Determine the [X, Y] coordinate at the center of the cell enclosing the given text.  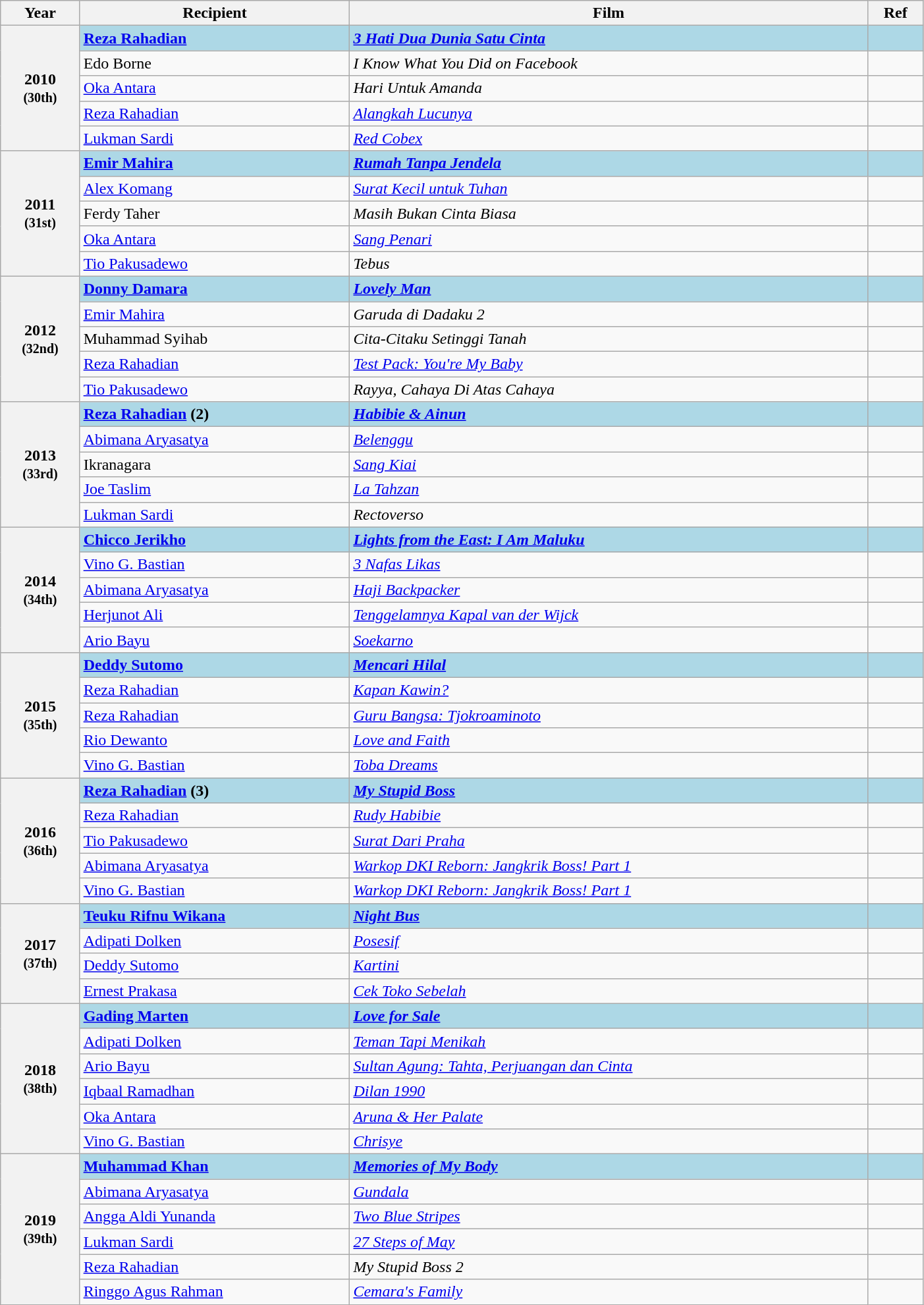
Rayya, Cahaya Di Atas Cahaya [609, 389]
Year [40, 13]
Love and Faith [609, 740]
Dilan 1990 [609, 1091]
Cemara's Family [609, 1292]
Masih Bukan Cinta Biasa [609, 213]
Haji Backpacker [609, 590]
Herjunot Ali [215, 615]
Muhammad Khan [215, 1167]
Test Pack: You're My Baby [609, 364]
Toba Dreams [609, 765]
Kapan Kawin? [609, 690]
Habibie & Ainun [609, 414]
2017(37th) [40, 953]
Gading Marten [215, 1016]
3 Hati Dua Dunia Satu Cinta [609, 38]
Posesif [609, 941]
My Stupid Boss [609, 791]
Alangkah Lucunya [609, 113]
Chrisye [609, 1142]
Lovely Man [609, 289]
Rio Dewanto [215, 740]
Sang Kiai [609, 464]
Tenggelamnya Kapal van der Wijck [609, 615]
Kartini [609, 966]
2011(31st) [40, 213]
Gundala [609, 1192]
Soekarno [609, 640]
Lights from the East: I Am Maluku [609, 540]
Edo Borne [215, 63]
Tebus [609, 264]
2014(34th) [40, 590]
Sultan Agung: Tahta, Perjuangan dan Cinta [609, 1066]
Two Blue Stripes [609, 1217]
Red Cobex [609, 138]
Aruna & Her Palate [609, 1117]
Recipient [215, 13]
Ernest Prakasa [215, 991]
Rumah Tanpa Jendela [609, 163]
3 Nafas Likas [609, 565]
Cita-Citaku Setinggi Tanah [609, 339]
2012(32nd) [40, 339]
27 Steps of May [609, 1242]
Ferdy Taher [215, 213]
2015(35th) [40, 715]
Teuku Rifnu Wikana [215, 916]
Muhammad Syihab [215, 339]
Film [609, 13]
Iqbaal Ramadhan [215, 1091]
2016(36th) [40, 841]
Sang Penari [609, 238]
2019(39th) [40, 1229]
Surat Kecil untuk Tuhan [609, 188]
Mencari Hilal [609, 665]
Cek Toko Sebelah [609, 991]
Rudy Habibie [609, 816]
2013(33rd) [40, 464]
La Tahzan [609, 489]
Teman Tapi Menikah [609, 1041]
Belenggu [609, 439]
Hari Untuk Amanda [609, 88]
Reza Rahadian (2) [215, 414]
Angga Aldi Yunanda [215, 1217]
Donny Damara [215, 289]
Night Bus [609, 916]
2018(38th) [40, 1078]
Joe Taslim [215, 489]
Ikranagara [215, 464]
Surat Dari Praha [609, 841]
My Stupid Boss 2 [609, 1267]
I Know What You Did on Facebook [609, 63]
2010(30th) [40, 88]
Alex Komang [215, 188]
Chicco Jerikho [215, 540]
Reza Rahadian (3) [215, 791]
Love for Sale [609, 1016]
Rectoverso [609, 514]
Garuda di Dadaku 2 [609, 314]
Ringgo Agus Rahman [215, 1292]
Guru Bangsa: Tjokroaminoto [609, 715]
Memories of My Body [609, 1167]
Ref [896, 13]
